From the cell containing the given text, extract its center point as (x, y) coordinate. 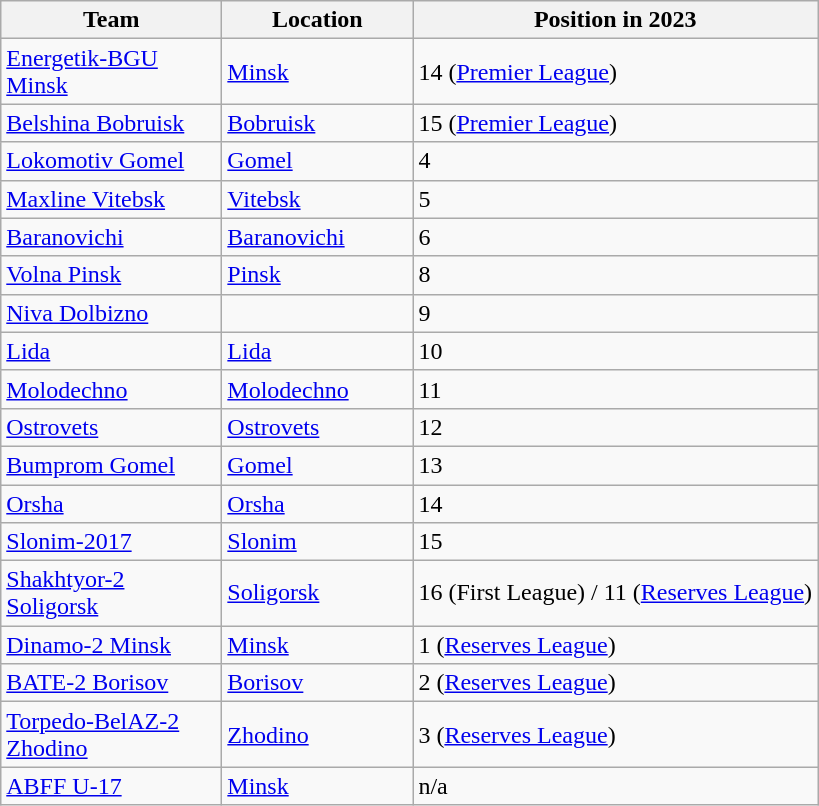
Niva Dolbizno (112, 313)
8 (616, 275)
Vitebsk (318, 199)
ABFF U-17 (112, 786)
Bobruisk (318, 123)
Energetik-BGU Minsk (112, 72)
Volna Pinsk (112, 275)
5 (616, 199)
Location (318, 20)
15 (Premier League) (616, 123)
12 (616, 427)
n/a (616, 786)
Borisov (318, 683)
BATE-2 Borisov (112, 683)
9 (616, 313)
Shakhtyor-2 Soligorsk (112, 594)
Team (112, 20)
Torpedo-BelAZ-2 Zhodino (112, 734)
Maxline Vitebsk (112, 199)
3 (Reserves League) (616, 734)
1 (Reserves League) (616, 645)
10 (616, 351)
2 (Reserves League) (616, 683)
Lokomotiv Gomel (112, 161)
14 (Premier League) (616, 72)
15 (616, 542)
Position in 2023 (616, 20)
14 (616, 503)
Dinamo-2 Minsk (112, 645)
13 (616, 465)
Slonim (318, 542)
Zhodino (318, 734)
Bumprom Gomel (112, 465)
6 (616, 237)
16 (First League) / 11 (Reserves League) (616, 594)
Belshina Bobruisk (112, 123)
Soligorsk (318, 594)
Pinsk (318, 275)
11 (616, 389)
Slonim-2017 (112, 542)
4 (616, 161)
